Detect which cell encompasses the target text, then output its (x, y) center coordinate. 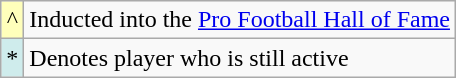
* (12, 58)
^ (12, 20)
Denotes player who is still active (240, 58)
Inducted into the Pro Football Hall of Fame (240, 20)
